Return (X, Y) of the center of cell containing provided text 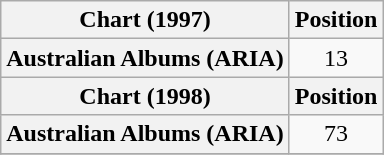
73 (336, 134)
13 (336, 58)
Chart (1997) (145, 20)
Chart (1998) (145, 96)
